Provide the [x, y] coordinate of the cell's center where the given text is located.  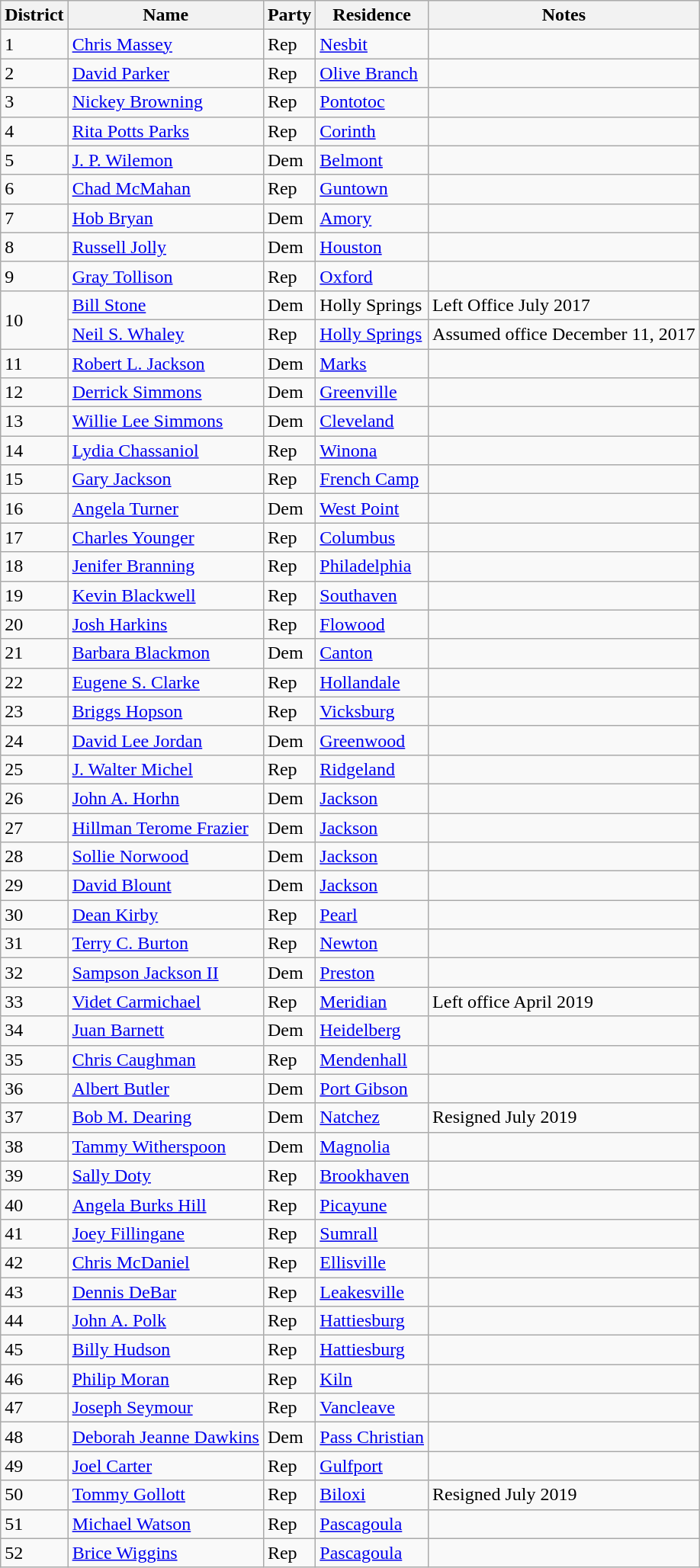
Guntown [372, 189]
33 [34, 1002]
Tammy Witherspoon [165, 1146]
Philadelphia [372, 566]
Newton [372, 944]
Amory [372, 218]
Juan Barnett [165, 1031]
Willie Lee Simmons [165, 422]
Pass Christian [372, 1437]
42 [34, 1262]
Magnolia [372, 1146]
Greenville [372, 393]
John A. Horhn [165, 798]
11 [34, 364]
25 [34, 769]
Philip Moran [165, 1379]
Hollandale [372, 682]
37 [34, 1117]
Chad McMahan [165, 189]
Corinth [372, 131]
46 [34, 1379]
3 [34, 102]
31 [34, 944]
Flowood [372, 624]
Pontotoc [372, 102]
26 [34, 798]
J. Walter Michel [165, 769]
Billy Hudson [165, 1350]
Robert L. Jackson [165, 364]
4 [34, 131]
17 [34, 537]
1 [34, 44]
Vicksburg [372, 711]
20 [34, 624]
Ridgeland [372, 769]
41 [34, 1233]
10 [34, 319]
18 [34, 566]
District [34, 15]
45 [34, 1350]
Chris Caughman [165, 1060]
Eugene S. Clarke [165, 682]
Oxford [372, 276]
Chris Massey [165, 44]
Gulfport [372, 1466]
Rita Potts Parks [165, 131]
Columbus [372, 537]
Charles Younger [165, 537]
48 [34, 1437]
Joey Fillingane [165, 1233]
14 [34, 451]
Lydia Chassaniol [165, 451]
Party [289, 15]
Kevin Blackwell [165, 595]
44 [34, 1321]
Biloxi [372, 1495]
22 [34, 682]
Canton [372, 653]
Residence [372, 15]
9 [34, 276]
5 [34, 160]
19 [34, 595]
Albert Butler [165, 1089]
Mendenhall [372, 1060]
Assumed office December 11, 2017 [564, 334]
16 [34, 508]
Bob M. Dearing [165, 1117]
Jenifer Branning [165, 566]
Dennis DeBar [165, 1292]
49 [34, 1466]
Notes [564, 15]
Left office April 2019 [564, 1002]
50 [34, 1495]
Sampson Jackson II [165, 973]
West Point [372, 508]
Russell Jolly [165, 247]
Derrick Simmons [165, 393]
30 [34, 915]
Vancleave [372, 1408]
John A. Polk [165, 1321]
13 [34, 422]
Belmont [372, 160]
34 [34, 1031]
Olive Branch [372, 73]
Ellisville [372, 1262]
Greenwood [372, 740]
Sally Doty [165, 1175]
Briggs Hopson [165, 711]
Dean Kirby [165, 915]
32 [34, 973]
Sollie Norwood [165, 857]
Heidelberg [372, 1031]
Houston [372, 247]
Hillman Terome Frazier [165, 827]
Sumrall [372, 1233]
Left Office July 2017 [564, 305]
Angela Turner [165, 508]
Gary Jackson [165, 479]
Southaven [372, 595]
29 [34, 886]
Bill Stone [165, 305]
David Lee Jordan [165, 740]
6 [34, 189]
Pearl [372, 915]
David Parker [165, 73]
52 [34, 1553]
21 [34, 653]
15 [34, 479]
Natchez [372, 1117]
Terry C. Burton [165, 944]
7 [34, 218]
51 [34, 1524]
12 [34, 393]
Videt Carmichael [165, 1002]
2 [34, 73]
Michael Watson [165, 1524]
Deborah Jeanne Dawkins [165, 1437]
Brookhaven [372, 1175]
Josh Harkins [165, 624]
Joel Carter [165, 1466]
43 [34, 1292]
36 [34, 1089]
Joseph Seymour [165, 1408]
J. P. Wilemon [165, 160]
Cleveland [372, 422]
Angela Burks Hill [165, 1204]
Picayune [372, 1204]
Chris McDaniel [165, 1262]
French Camp [372, 479]
24 [34, 740]
40 [34, 1204]
Nesbit [372, 44]
47 [34, 1408]
Nickey Browning [165, 102]
27 [34, 827]
Meridian [372, 1002]
Gray Tollison [165, 276]
Hob Bryan [165, 218]
Leakesville [372, 1292]
38 [34, 1146]
Preston [372, 973]
Winona [372, 451]
Name [165, 15]
28 [34, 857]
Barbara Blackmon [165, 653]
David Blount [165, 886]
Kiln [372, 1379]
Port Gibson [372, 1089]
39 [34, 1175]
Tommy Gollott [165, 1495]
Neil S. Whaley [165, 334]
Brice Wiggins [165, 1553]
23 [34, 711]
Marks [372, 364]
8 [34, 247]
35 [34, 1060]
